From the cell containing the given text, extract its center point as (x, y) coordinate. 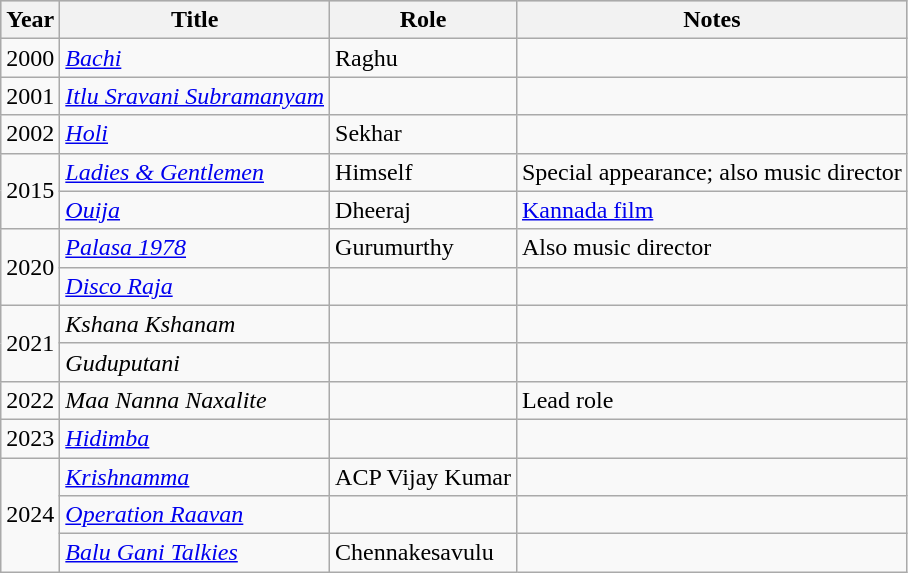
Krishnamma (195, 477)
Lead role (712, 400)
2015 (30, 191)
Title (195, 20)
Holi (195, 134)
Special appearance; also music director (712, 172)
Raghu (424, 58)
Notes (712, 20)
Disco Raja (195, 286)
ACP Vijay Kumar (424, 477)
Maa Nanna Naxalite (195, 400)
Dheeraj (424, 210)
Gurumurthy (424, 248)
Kannada film (712, 210)
Hidimba (195, 438)
Also music director (712, 248)
2021 (30, 343)
Himself (424, 172)
Palasa 1978 (195, 248)
2022 (30, 400)
2002 (30, 134)
2000 (30, 58)
Year (30, 20)
2023 (30, 438)
Chennakesavulu (424, 553)
Sekhar (424, 134)
Balu Gani Talkies (195, 553)
Role (424, 20)
2024 (30, 515)
2001 (30, 96)
Kshana Kshanam (195, 324)
Ladies & Gentlemen (195, 172)
2020 (30, 267)
Guduputani (195, 362)
Itlu Sravani Subramanyam (195, 96)
Operation Raavan (195, 515)
Ouija (195, 210)
Bachi (195, 58)
